Return [x, y] of the center of cell containing provided text 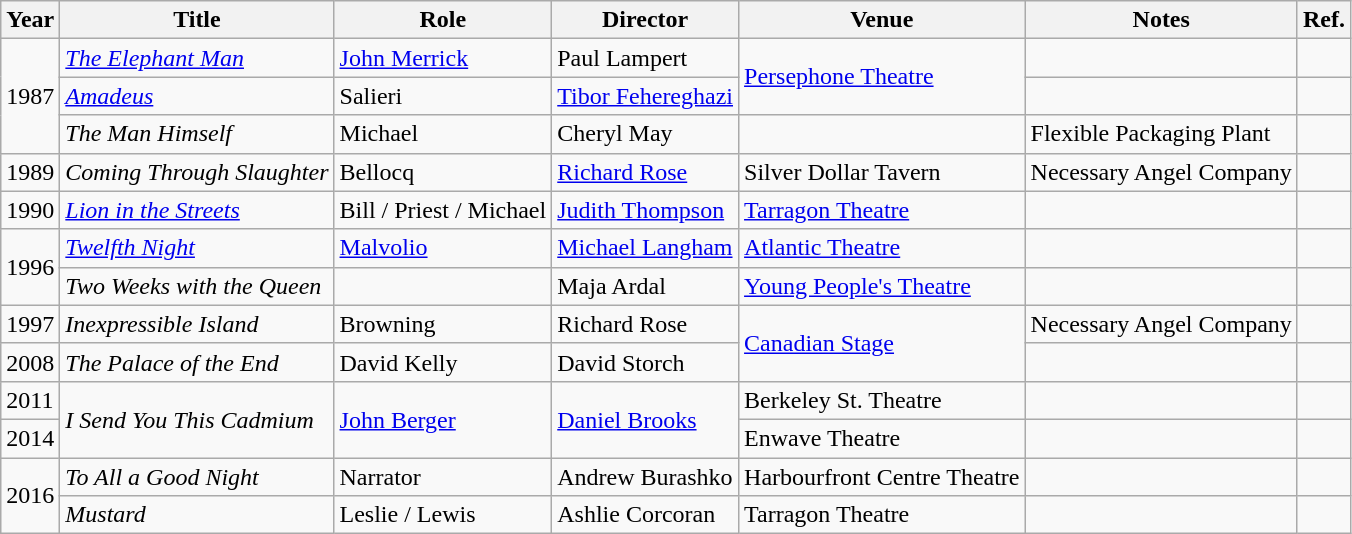
I Send You This Cadmium [197, 419]
Michael Langham [646, 248]
Judith Thompson [646, 210]
Lion in the Streets [197, 210]
Flexible Packaging Plant [1161, 134]
Berkeley St. Theatre [882, 400]
John Merrick [443, 58]
Two Weeks with the Queen [197, 286]
Notes [1161, 20]
Coming Through Slaughter [197, 172]
Malvolio [443, 248]
Ashlie Corcoran [646, 515]
To All a Good Night [197, 477]
John Berger [443, 419]
Tibor Fehereghazi [646, 96]
Bill / Priest / Michael [443, 210]
1987 [30, 96]
2014 [30, 438]
1996 [30, 267]
Persephone Theatre [882, 77]
Role [443, 20]
Cheryl May [646, 134]
Young People's Theatre [882, 286]
Ref. [1324, 20]
Venue [882, 20]
The Man Himself [197, 134]
Michael [443, 134]
Atlantic Theatre [882, 248]
Paul Lampert [646, 58]
Leslie / Lewis [443, 515]
Silver Dollar Tavern [882, 172]
Year [30, 20]
Bellocq [443, 172]
Amadeus [197, 96]
David Kelly [443, 362]
Twelfth Night [197, 248]
1989 [30, 172]
Daniel Brooks [646, 419]
Browning [443, 324]
Narrator [443, 477]
Andrew Burashko [646, 477]
The Elephant Man [197, 58]
1997 [30, 324]
Mustard [197, 515]
Harbourfront Centre Theatre [882, 477]
Maja Ardal [646, 286]
Inexpressible Island [197, 324]
1990 [30, 210]
2016 [30, 496]
Enwave Theatre [882, 438]
Canadian Stage [882, 343]
Salieri [443, 96]
2008 [30, 362]
Director [646, 20]
David Storch [646, 362]
The Palace of the End [197, 362]
2011 [30, 400]
Title [197, 20]
